From the cell containing the given text, extract its center point as (x, y) coordinate. 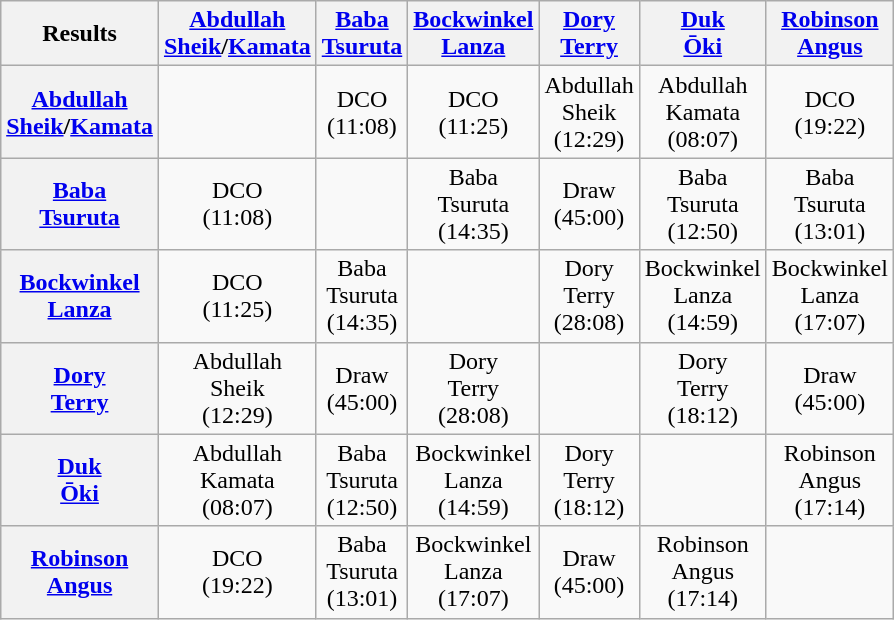
Results (80, 34)
